Determine the [x, y] coordinate at the center of the cell enclosing the given text.  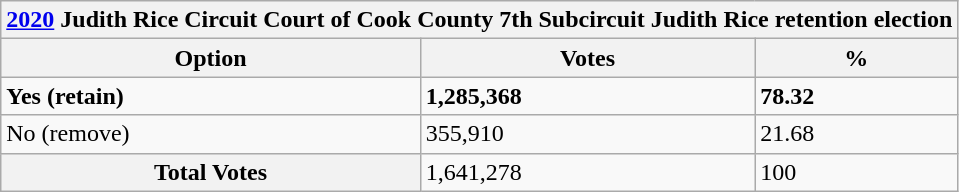
355,910 [587, 134]
Option [211, 58]
78.32 [856, 96]
100 [856, 172]
2020 Judith Rice Circuit Court of Cook County 7th Subcircuit Judith Rice retention election [480, 20]
% [856, 58]
Total Votes [211, 172]
21.68 [856, 134]
1,641,278 [587, 172]
Votes [587, 58]
Yes (retain) [211, 96]
No (remove) [211, 134]
1,285,368 [587, 96]
